Output the (X, Y) coordinate of the center of the cell containing the given text.  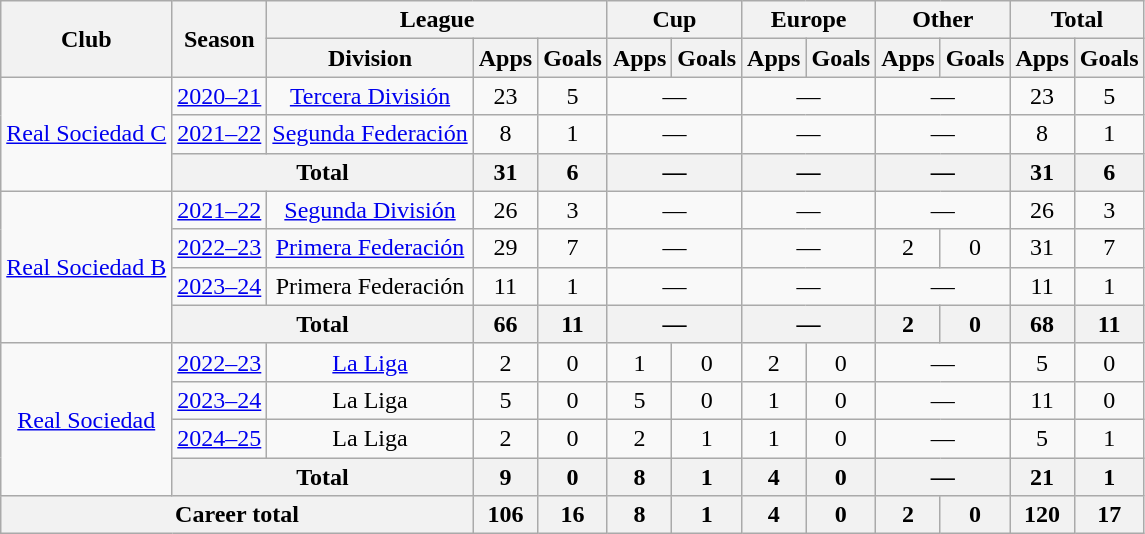
Season (220, 39)
68 (1042, 324)
Real Sociedad C (86, 134)
66 (505, 324)
2020–21 (220, 96)
9 (505, 477)
120 (1042, 515)
17 (1109, 515)
League (438, 20)
29 (505, 248)
Real Sociedad (86, 419)
Career total (237, 515)
Tercera División (370, 96)
Other (943, 20)
Cup (674, 20)
Segunda Federación (370, 134)
106 (505, 515)
2024–25 (220, 438)
Europe (809, 20)
16 (573, 515)
Division (370, 58)
Club (86, 39)
Real Sociedad B (86, 267)
21 (1042, 477)
Segunda División (370, 210)
